Return (X, Y) of the center of cell containing provided text 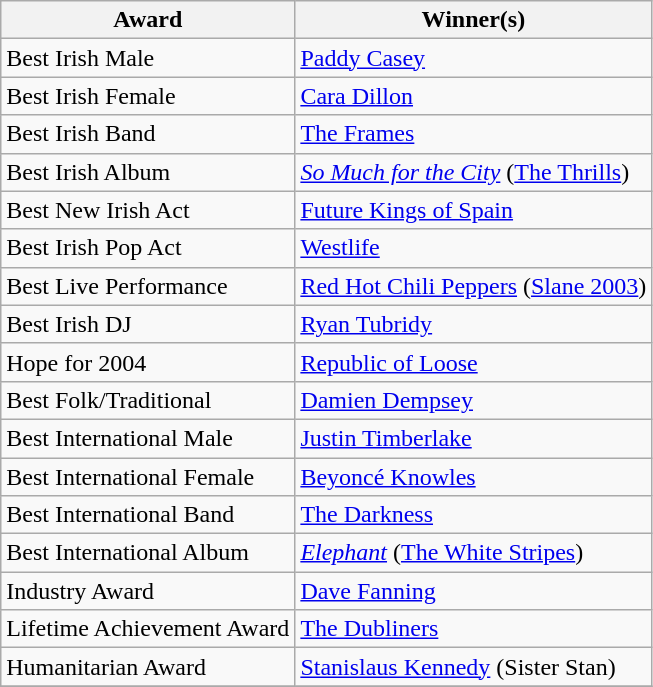
Damien Dempsey (474, 400)
Republic of Loose (474, 362)
Best Irish DJ (148, 324)
Best International Female (148, 477)
Best Irish Male (148, 58)
The Frames (474, 134)
Best Irish Band (148, 134)
Hope for 2004 (148, 362)
Paddy Casey (474, 58)
Ryan Tubridy (474, 324)
So Much for the City (The Thrills) (474, 172)
The Darkness (474, 515)
Best International Album (148, 553)
Humanitarian Award (148, 667)
Justin Timberlake (474, 438)
Lifetime Achievement Award (148, 629)
Industry Award (148, 591)
Best Irish Album (148, 172)
Award (148, 20)
Westlife (474, 248)
Best International Male (148, 438)
Best International Band (148, 515)
Beyoncé Knowles (474, 477)
Future Kings of Spain (474, 210)
Cara Dillon (474, 96)
Winner(s) (474, 20)
Best Folk/Traditional (148, 400)
Best Irish Female (148, 96)
Best New Irish Act (148, 210)
Dave Fanning (474, 591)
The Dubliners (474, 629)
Elephant (The White Stripes) (474, 553)
Best Irish Pop Act (148, 248)
Stanislaus Kennedy (Sister Stan) (474, 667)
Red Hot Chili Peppers (Slane 2003) (474, 286)
Best Live Performance (148, 286)
